Scan for the cell matching the given text and deliver its [x, y] coordinate at center. 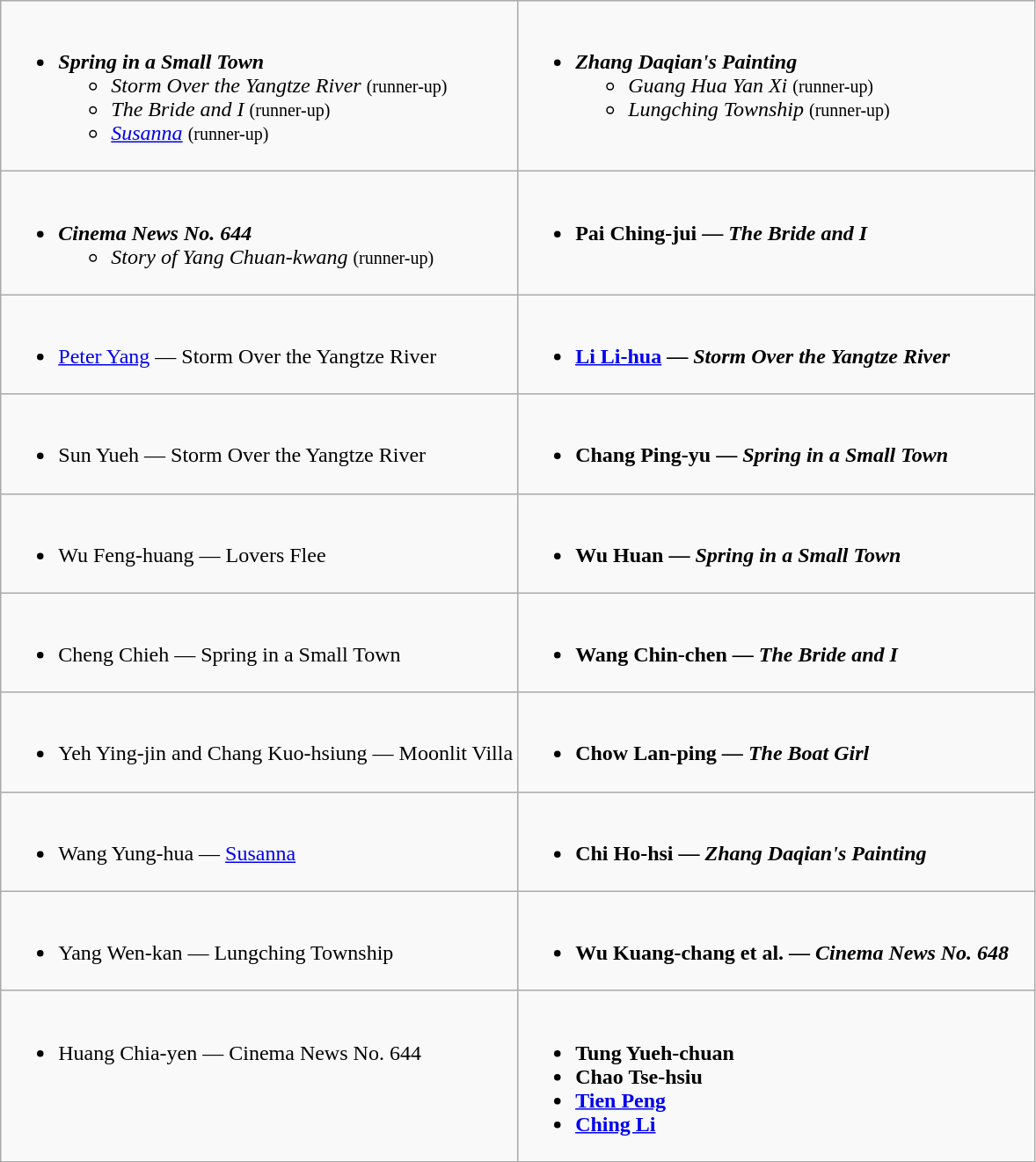
Li Li-hua — Storm Over the Yangtze River [777, 345]
Pai Ching-jui — The Bride and I [777, 233]
Wu Kuang-chang et al. — Cinema News No. 648 [777, 941]
Huang Chia-yen — Cinema News No. 644 [259, 1076]
Yeh Ying-jin and Chang Kuo-hsiung — Moonlit Villa [259, 742]
Chow Lan-ping — The Boat Girl [777, 742]
Cheng Chieh — Spring in a Small Town [259, 642]
Chang Ping-yu — Spring in a Small Town [777, 443]
Peter Yang — Storm Over the Yangtze River [259, 345]
Wu Huan — Spring in a Small Town [777, 544]
Sun Yueh — Storm Over the Yangtze River [259, 443]
Zhang Daqian's PaintingGuang Hua Yan Xi (runner-up)Lungching Township (runner-up) [777, 86]
Yang Wen-kan — Lungching Township [259, 941]
Chi Ho-hsi — Zhang Daqian's Painting [777, 841]
Spring in a Small TownStorm Over the Yangtze River (runner-up)The Bride and I (runner-up)Susanna (runner-up) [259, 86]
Wang Yung-hua — Susanna [259, 841]
Cinema News No. 644Story of Yang Chuan-kwang (runner-up) [259, 233]
Wu Feng-huang — Lovers Flee [259, 544]
Wang Chin-chen — The Bride and I [777, 642]
Tung Yueh-chuanChao Tse-hsiuTien PengChing Li [777, 1076]
